Return the [X, Y] coordinate for the center point of the cell that contains the specified text.  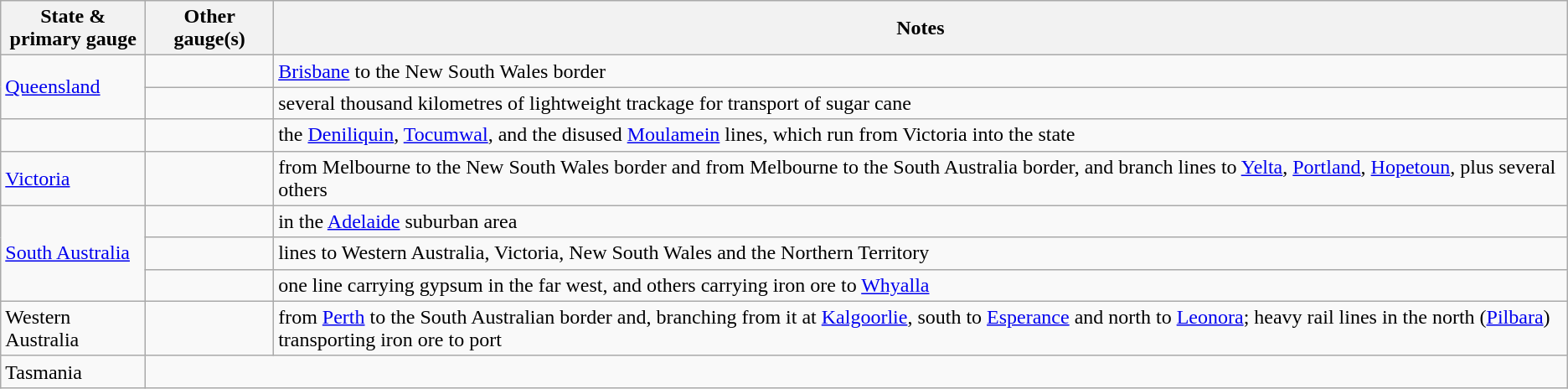
Brisbane to the New South Wales border [921, 71]
Tasmania [74, 371]
one line carrying gypsum in the far west, and others carrying iron ore to Whyalla [921, 285]
State & primary gauge [74, 29]
Notes [921, 29]
Victoria [74, 178]
Western Australia [74, 329]
lines to Western Australia, Victoria, New South Wales and the Northern Territory [921, 253]
Queensland [74, 87]
several thousand kilometres of lightweight trackage for transport of sugar cane [921, 103]
in the Adelaide suburban area [921, 221]
the Deniliquin, Tocumwal, and the disused Moulamein lines, which run from Victoria into the state [921, 135]
Other gauge(s) [209, 29]
South Australia [74, 253]
